Capture the cell that displays the provided text and extract its [X, Y] central coordinate. 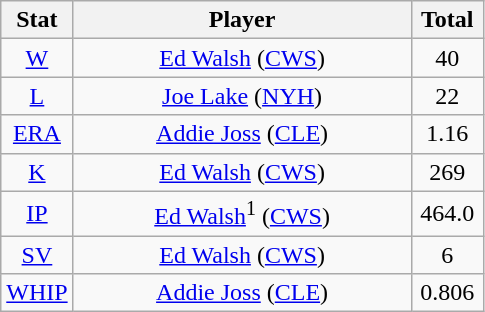
6 [447, 255]
Joe Lake (NYH) [242, 96]
Ed Walsh1 (CWS) [242, 214]
WHIP [37, 293]
Total [447, 20]
W [37, 58]
Player [242, 20]
22 [447, 96]
Stat [37, 20]
ERA [37, 134]
464.0 [447, 214]
40 [447, 58]
L [37, 96]
IP [37, 214]
269 [447, 172]
0.806 [447, 293]
K [37, 172]
1.16 [447, 134]
SV [37, 255]
